Determine the (x, y) coordinate at the center of the cell enclosing the given text.  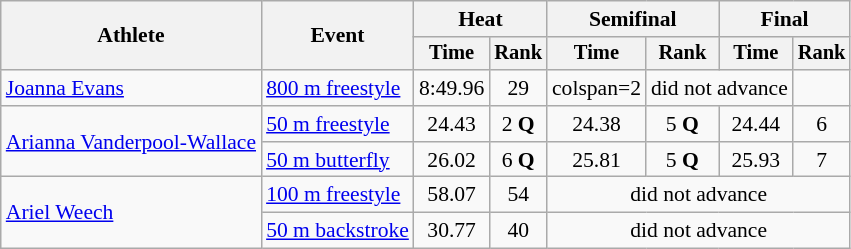
7 (822, 160)
Arianna Vanderpool-Wallace (131, 142)
54 (518, 195)
Heat (480, 19)
800 m freestyle (338, 88)
58.07 (452, 195)
29 (518, 88)
26.02 (452, 160)
Final (785, 19)
Athlete (131, 36)
25.93 (756, 160)
50 m backstroke (338, 231)
6 Q (518, 160)
2 Q (518, 124)
24.44 (756, 124)
30.77 (452, 231)
50 m butterfly (338, 160)
Joanna Evans (131, 88)
Ariel Weech (131, 212)
6 (822, 124)
Event (338, 36)
24.43 (452, 124)
100 m freestyle (338, 195)
colspan=2 (596, 88)
25.81 (596, 160)
40 (518, 231)
8:49.96 (452, 88)
24.38 (596, 124)
Semifinal (633, 19)
50 m freestyle (338, 124)
